Locate the cell with the specified text and output its [x, y] center coordinate. 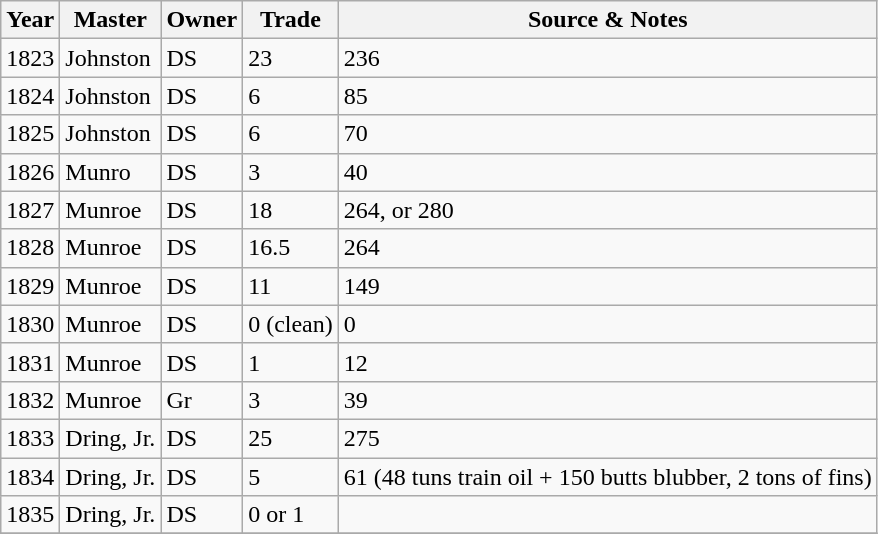
1831 [30, 362]
149 [608, 286]
40 [608, 172]
0 [608, 324]
Trade [291, 20]
0 or 1 [291, 515]
11 [291, 286]
1832 [30, 400]
Munro [110, 172]
1834 [30, 477]
1835 [30, 515]
1 [291, 362]
275 [608, 438]
1829 [30, 286]
18 [291, 210]
264, or 280 [608, 210]
1825 [30, 134]
23 [291, 58]
0 (clean) [291, 324]
25 [291, 438]
1833 [30, 438]
5 [291, 477]
39 [608, 400]
1824 [30, 96]
70 [608, 134]
264 [608, 248]
1826 [30, 172]
Gr [202, 400]
1828 [30, 248]
85 [608, 96]
Owner [202, 20]
61 (48 tuns train oil + 150 butts blubber, 2 tons of fins) [608, 477]
1830 [30, 324]
Year [30, 20]
1823 [30, 58]
Source & Notes [608, 20]
1827 [30, 210]
12 [608, 362]
Master [110, 20]
236 [608, 58]
16.5 [291, 248]
